Search for the cell housing the specified text and yield its [X, Y] center coordinate. 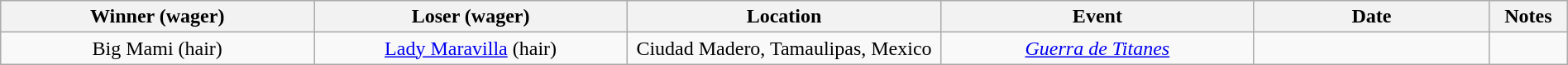
Loser (wager) [471, 17]
Big Mami (hair) [157, 48]
Location [784, 17]
Notes [1528, 17]
Lady Maravilla (hair) [471, 48]
Event [1097, 17]
Winner (wager) [157, 17]
Date [1371, 17]
Guerra de Titanes [1097, 48]
Ciudad Madero, Tamaulipas, Mexico [784, 48]
